Extract the [x, y] coordinate from the center of the cell holding the provided text.  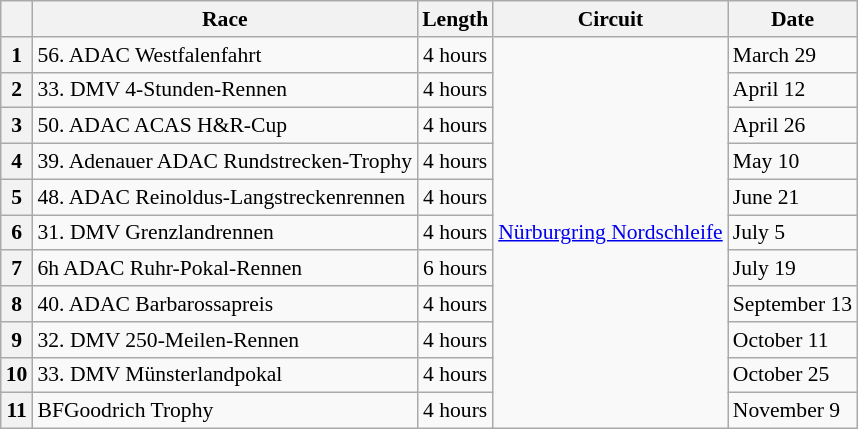
31. DMV Grenzlandrennen [224, 233]
33. DMV Münsterlandpokal [224, 375]
Length [455, 19]
39. Adenauer ADAC Rundstrecken-Trophy [224, 162]
50. ADAC ACAS H&R-Cup [224, 126]
5 [17, 197]
8 [17, 304]
48. ADAC Reinoldus-Langstreckenrennen [224, 197]
July 19 [792, 269]
April 26 [792, 126]
September 13 [792, 304]
April 12 [792, 90]
56. ADAC Westfalenfahrt [224, 55]
Race [224, 19]
6 hours [455, 269]
March 29 [792, 55]
10 [17, 375]
October 25 [792, 375]
October 11 [792, 340]
Date [792, 19]
33. DMV 4-Stunden-Rennen [224, 90]
4 [17, 162]
1 [17, 55]
Nürburgring Nordschleife [610, 233]
6h ADAC Ruhr-Pokal-Rennen [224, 269]
7 [17, 269]
2 [17, 90]
3 [17, 126]
November 9 [792, 411]
32. DMV 250-Meilen-Rennen [224, 340]
6 [17, 233]
11 [17, 411]
BFGoodrich Trophy [224, 411]
40. ADAC Barbarossapreis [224, 304]
Circuit [610, 19]
9 [17, 340]
June 21 [792, 197]
July 5 [792, 233]
May 10 [792, 162]
